Detect which cell encompasses the target text, then output its (x, y) center coordinate. 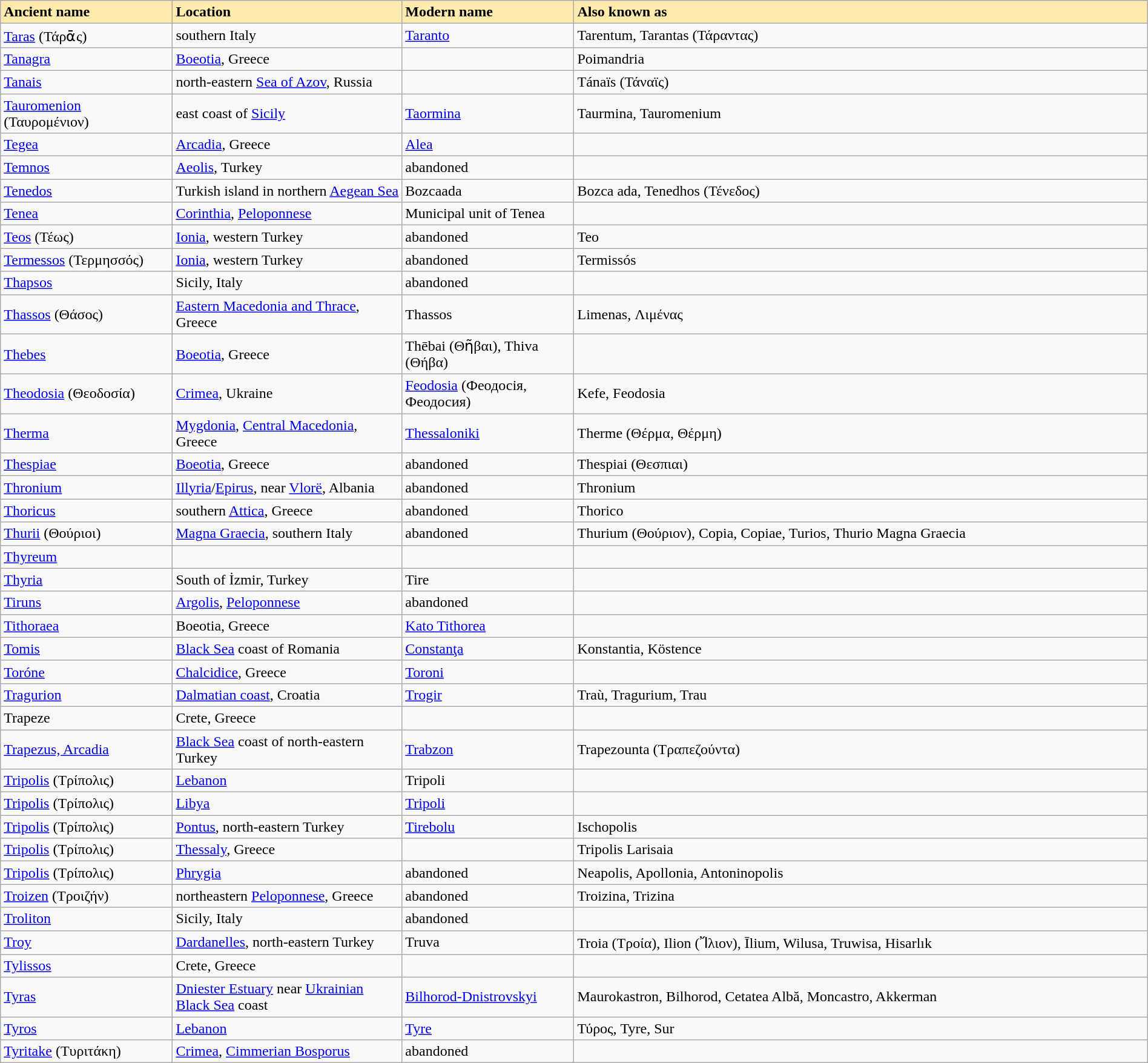
Taurmina, Tauromenium (861, 113)
Black Sea coast of Romania (287, 649)
Dalmatian coast, Croatia (287, 695)
Eastern Macedonia and Thrace, Greece (287, 314)
Troy (87, 942)
Maurokastron, Bilhorod, Cetatea Albă, Moncastro, Akkerman (861, 997)
northeastern Peloponnese, Greece (287, 896)
southern Attica, Greece (287, 511)
Turkish island in northern Aegean Sea (287, 191)
Aeolis, Turkey (287, 168)
Taras (Τάρᾱς) (87, 36)
Illyria/Epirus, near Vlorë, Albania (287, 488)
Temnos (87, 168)
Thyreum (87, 557)
Kato Tithorea (488, 626)
Tyros (87, 1028)
Trogir (488, 695)
Termessos (Τερμησσός) (87, 260)
Tithoraea (87, 626)
Thassos (488, 314)
Tylissos (87, 966)
Thyria (87, 580)
Dniester Estuary near Ukrainian Black Sea coast (287, 997)
Tarentum, Tarantas (Τάραντας) (861, 36)
Tripolis Larisaia (861, 850)
Thapsos (87, 283)
Tegea (87, 145)
Thorico (861, 511)
Teos (Τέως) (87, 237)
Teo (861, 237)
Tyre (488, 1028)
Tenedos (87, 191)
east coast of Sicily (287, 113)
Crimea, Cimmerian Bosporus (287, 1051)
Τύρος, Tyre, Sur (861, 1028)
Tiruns (87, 603)
Bilhorod-Dnistrovskyi (488, 997)
Corinthia, Peloponnese (287, 214)
Municipal unit of Tenea (488, 214)
Thassos (Θάσος) (87, 314)
Magna Graecia, southern Italy (287, 534)
Ancient name (87, 12)
Troia (Τροία), Ilion (Ἴλιον), Īlium, Wilusa, Truwisa, Hisarlık (861, 942)
Konstantia, Köstence (861, 649)
Tragurion (87, 695)
Tánaïs (Τάναϊς) (861, 82)
Thoricus (87, 511)
Thessaloniki (488, 434)
Bozcaada (488, 191)
Toróne (87, 672)
Thurium (Θούριον), Copia, Copiae, Turios, Thurio Magna Graecia (861, 534)
Thebes (87, 354)
Troizina, Trizina (861, 896)
Trapeze (87, 718)
Thurii (Θούριοι) (87, 534)
Phrygia (287, 873)
Troliton (87, 919)
Poimandria (861, 59)
Ischopolis (861, 827)
Thespiae (87, 465)
Theodosia (Θεοδοσία) (87, 394)
Alea (488, 145)
Tire (488, 580)
Black Sea coast of north-eastern Turkey (287, 749)
South of İzmir, Turkey (287, 580)
Troizen (Τροιζήν) (87, 896)
Tanagra (87, 59)
Thessaly, Greece (287, 850)
Mygdonia, Central Macedonia, Greece (287, 434)
Truva (488, 942)
Modern name (488, 12)
Trabzon (488, 749)
Therme (Θέρμα, Θέρμη) (861, 434)
Tauromenion (Ταυρομένιον) (87, 113)
Tyras (87, 997)
Constanţa (488, 649)
Toroni (488, 672)
Taranto (488, 36)
Chalcidice, Greece (287, 672)
Thēbai (Θῆβαι), Thiva (Θήβα) (488, 354)
Location (287, 12)
Pontus, north-eastern Turkey (287, 827)
Also known as (861, 12)
Tenea (87, 214)
Limenas, Λιμένας (861, 314)
Libya (287, 804)
north-eastern Sea of Azov, Russia (287, 82)
Bozca ada, Tenedhos (Τένεδος) (861, 191)
Taormina (488, 113)
Arcadia, Greece (287, 145)
Traù, Tragurium, Trau (861, 695)
Feodosia (Феодосія, Феодосия) (488, 394)
Tirebolu (488, 827)
Kefe, Feodosia (861, 394)
Neapolis, Apollonia, Antoninopolis (861, 873)
Crimea, Ukraine (287, 394)
Thespiai (Θεσπιαι) (861, 465)
Therma (87, 434)
southern Italy (287, 36)
Trapezus, Arcadia (87, 749)
Trapezounta (Τραπεζούντα) (861, 749)
Dardanelles, north-eastern Turkey (287, 942)
Termissós (861, 260)
Argolis, Peloponnese (287, 603)
Tanais (87, 82)
Tomis (87, 649)
Tyritake (Τυριτάκη) (87, 1051)
